Identify which cell holds the provided text, then report its (x, y) central coordinate. 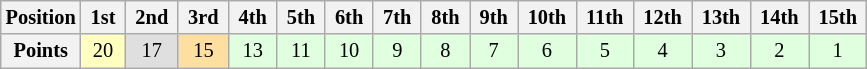
Position (41, 17)
1 (838, 51)
7 (494, 51)
6th (349, 17)
9th (494, 17)
13 (253, 51)
15th (838, 17)
9 (397, 51)
8 (445, 51)
8th (445, 17)
5 (604, 51)
6 (547, 51)
4th (253, 17)
17 (152, 51)
14th (779, 17)
4 (662, 51)
11th (604, 17)
20 (104, 51)
12th (662, 17)
Points (41, 51)
1st (104, 17)
10 (349, 51)
7th (397, 17)
15 (203, 51)
10th (547, 17)
3 (721, 51)
2 (779, 51)
13th (721, 17)
5th (301, 17)
11 (301, 51)
2nd (152, 17)
3rd (203, 17)
